Extract the (X, Y) coordinate from the center of the cell holding the provided text.  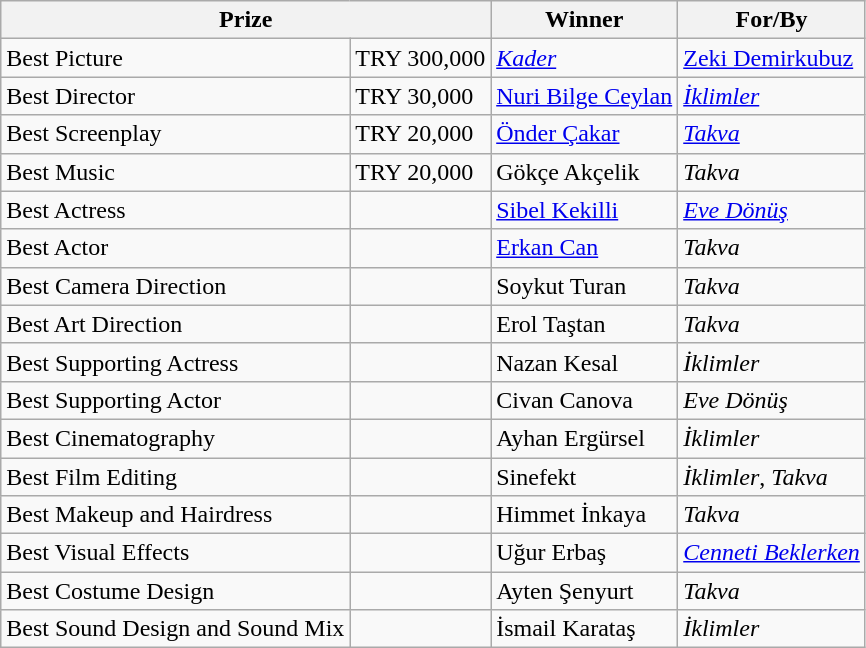
Prize (246, 20)
Best Actress (176, 210)
Best Actor (176, 248)
Erkan Can (584, 248)
Sinefekt (584, 477)
Best Supporting Actor (176, 400)
TRY 30,000 (420, 96)
Best Director (176, 96)
Best Makeup and Hairdress (176, 515)
Civan Canova (584, 400)
Best Music (176, 172)
For/By (772, 20)
Cenneti Beklerken (772, 553)
İsmail Karataş (584, 629)
Önder Çakar (584, 134)
Kader (584, 58)
TRY 300,000 (420, 58)
Erol Taştan (584, 324)
İklimler, Takva (772, 477)
Uğur Erbaş (584, 553)
Best Sound Design and Sound Mix (176, 629)
Soykut Turan (584, 286)
Gökçe Akçelik (584, 172)
Best Supporting Actress (176, 362)
Best Visual Effects (176, 553)
Best Camera Direction (176, 286)
Sibel Kekilli (584, 210)
Best Costume Design (176, 591)
Nazan Kesal (584, 362)
Nuri Bilge Ceylan (584, 96)
Best Art Direction (176, 324)
Zeki Demirkubuz (772, 58)
Himmet İnkaya (584, 515)
Best Cinematography (176, 438)
Best Film Editing (176, 477)
Best Picture (176, 58)
Ayten Şenyurt (584, 591)
Best Screenplay (176, 134)
Ayhan Ergürsel (584, 438)
Winner (584, 20)
